Output the (X, Y) coordinate of the center of the cell containing the given text.  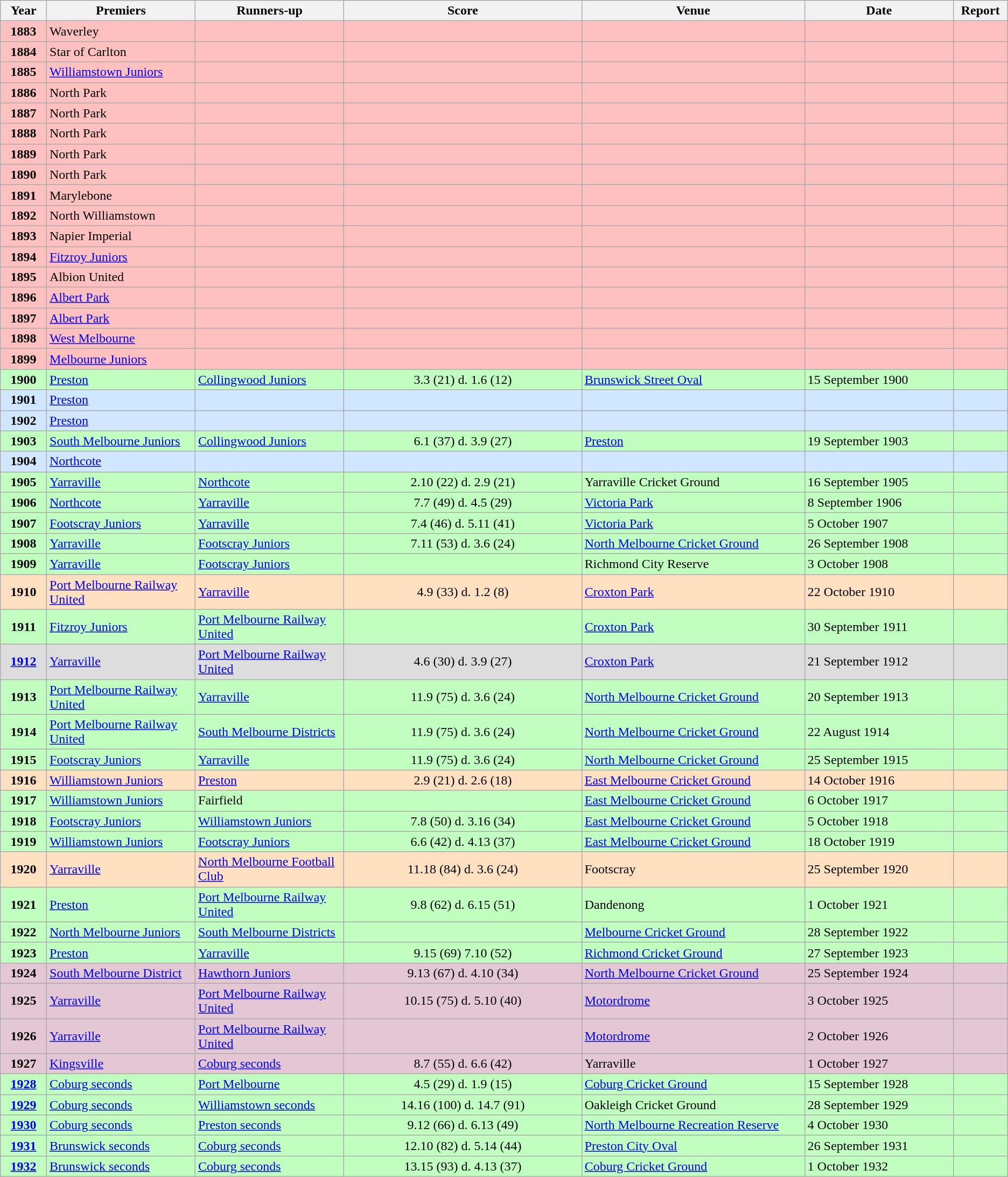
1931 (24, 1146)
14 October 1916 (879, 780)
Star of Carlton (121, 52)
1893 (24, 236)
5 October 1918 (879, 821)
3 October 1925 (879, 1000)
1928 (24, 1084)
1916 (24, 780)
28 September 1929 (879, 1105)
1920 (24, 869)
1 October 1927 (879, 1064)
North Melbourne Football Club (270, 869)
5 October 1907 (879, 523)
1924 (24, 973)
2 October 1926 (879, 1036)
1913 (24, 697)
22 October 1910 (879, 591)
8.7 (55) d. 6.6 (42) (463, 1064)
28 September 1922 (879, 932)
Napier Imperial (121, 236)
1899 (24, 359)
6 October 1917 (879, 801)
West Melbourne (121, 339)
9.13 (67) d. 4.10 (34) (463, 973)
16 September 1905 (879, 482)
9.8 (62) d. 6.15 (51) (463, 905)
1892 (24, 215)
1886 (24, 93)
1914 (24, 732)
1891 (24, 195)
North Williamstown (121, 215)
6.6 (42) d. 4.13 (37) (463, 842)
11.18 (84) d. 3.6 (24) (463, 869)
Brunswick Street Oval (693, 380)
1901 (24, 400)
1905 (24, 482)
Report (980, 11)
Richmond City Reserve (693, 564)
4.5 (29) d. 1.9 (15) (463, 1084)
1929 (24, 1105)
Footscray (693, 869)
Albion United (121, 277)
1889 (24, 154)
1904 (24, 461)
15 September 1900 (879, 380)
Hawthorn Juniors (270, 973)
22 August 1914 (879, 732)
Waverley (121, 31)
1927 (24, 1064)
3.3 (21) d. 1.6 (12) (463, 380)
21 September 1912 (879, 662)
South Melbourne District (121, 973)
Premiers (121, 11)
7.4 (46) d. 5.11 (41) (463, 523)
Melbourne Juniors (121, 359)
1909 (24, 564)
13.15 (93) d. 4.13 (37) (463, 1166)
18 October 1919 (879, 842)
Port Melbourne (270, 1084)
1930 (24, 1125)
26 September 1908 (879, 543)
1902 (24, 421)
25 September 1920 (879, 869)
1926 (24, 1036)
7.7 (49) d. 4.5 (29) (463, 502)
3 October 1908 (879, 564)
Oakleigh Cricket Ground (693, 1105)
7.8 (50) d. 3.16 (34) (463, 821)
1932 (24, 1166)
1895 (24, 277)
7.11 (53) d. 3.6 (24) (463, 543)
9.15 (69) 7.10 (52) (463, 952)
Preston seconds (270, 1125)
15 September 1928 (879, 1084)
1907 (24, 523)
Dandenong (693, 905)
25 September 1924 (879, 973)
27 September 1923 (879, 952)
14.16 (100) d. 14.7 (91) (463, 1105)
Williamstown seconds (270, 1105)
1885 (24, 72)
North Melbourne Juniors (121, 932)
30 September 1911 (879, 627)
1908 (24, 543)
2.9 (21) d. 2.6 (18) (463, 780)
Venue (693, 11)
25 September 1915 (879, 760)
1912 (24, 662)
26 September 1931 (879, 1146)
1897 (24, 318)
Marylebone (121, 195)
20 September 1913 (879, 697)
Yarraville Cricket Ground (693, 482)
1910 (24, 591)
6.1 (37) d. 3.9 (27) (463, 441)
Richmond Cricket Ground (693, 952)
1894 (24, 257)
1896 (24, 298)
Melbourne Cricket Ground (693, 932)
1 October 1921 (879, 905)
Fairfield (270, 801)
1921 (24, 905)
1884 (24, 52)
10.15 (75) d. 5.10 (40) (463, 1000)
8 September 1906 (879, 502)
1888 (24, 134)
Preston City Oval (693, 1146)
1 October 1932 (879, 1166)
Date (879, 11)
2.10 (22) d. 2.9 (21) (463, 482)
9.12 (66) d. 6.13 (49) (463, 1125)
1890 (24, 174)
Kingsville (121, 1064)
North Melbourne Recreation Reserve (693, 1125)
Score (463, 11)
4.9 (33) d. 1.2 (8) (463, 591)
1898 (24, 339)
1887 (24, 113)
1883 (24, 31)
19 September 1903 (879, 441)
1900 (24, 380)
1923 (24, 952)
1918 (24, 821)
1922 (24, 932)
1919 (24, 842)
1925 (24, 1000)
1906 (24, 502)
1911 (24, 627)
Year (24, 11)
4 October 1930 (879, 1125)
12.10 (82) d. 5.14 (44) (463, 1146)
Runners-up (270, 11)
1903 (24, 441)
South Melbourne Juniors (121, 441)
1915 (24, 760)
4.6 (30) d. 3.9 (27) (463, 662)
1917 (24, 801)
